Locate the cell with the specified text and output its [X, Y] center coordinate. 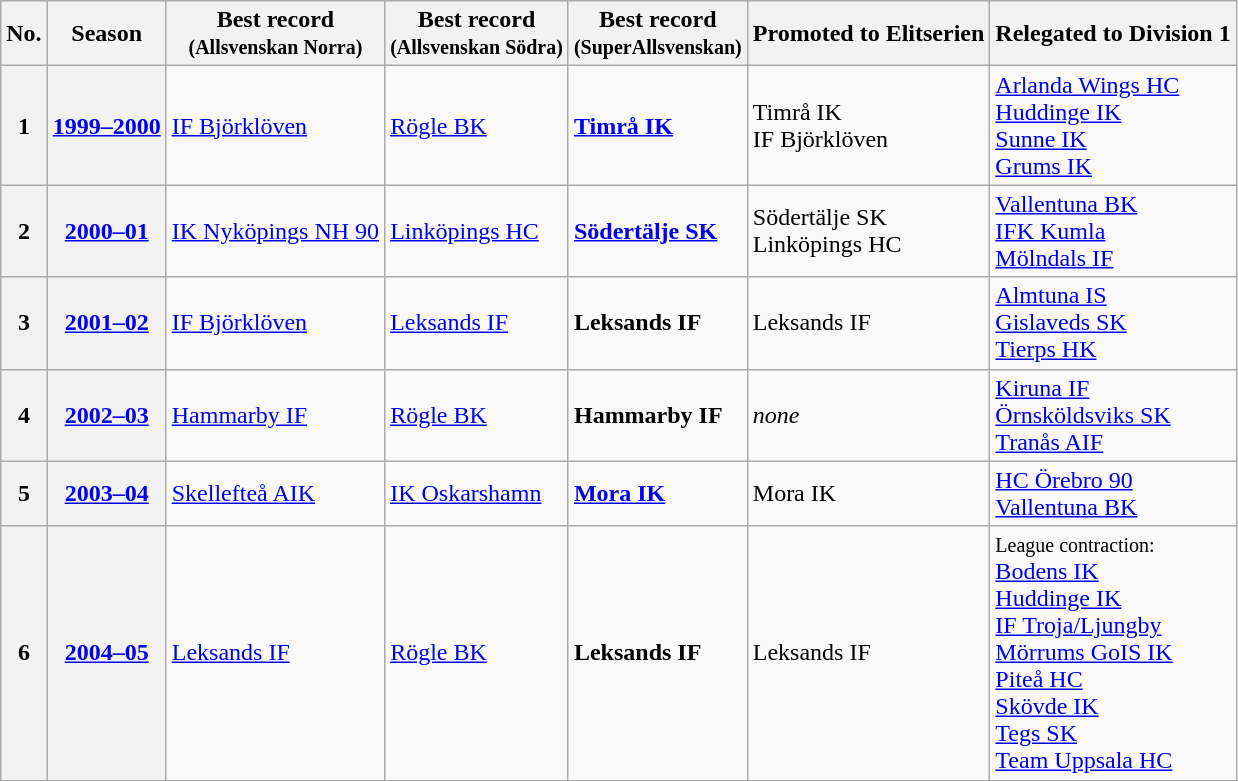
Linköpings HC [477, 231]
Timrå IKIF Björklöven [868, 126]
Relegated to Division 1 [1113, 34]
2001–02 [106, 323]
HC Örebro 90Vallentuna BK [1113, 494]
5 [24, 494]
Vallentuna BKIFK KumlaMölndals IF [1113, 231]
Kiruna IFÖrnsköldsviks SKTranås AIF [1113, 415]
6 [24, 653]
Best record(Allsvenskan Södra) [477, 34]
Timrå IK [658, 126]
Best record(SuperAllsvenskan) [658, 34]
2003–04 [106, 494]
Skellefteå AIK [275, 494]
IK Oskarshamn [477, 494]
Södertälje SK [658, 231]
Arlanda Wings HCHuddinge IKSunne IKGrums IK [1113, 126]
1999–2000 [106, 126]
2002–03 [106, 415]
2000–01 [106, 231]
No. [24, 34]
League contraction:Bodens IKHuddinge IKIF Troja/LjungbyMörrums GoIS IKPiteå HCSkövde IKTegs SKTeam Uppsala HC [1113, 653]
Almtuna ISGislaveds SKTierps HK [1113, 323]
2004–05 [106, 653]
Season [106, 34]
IK Nyköpings NH 90 [275, 231]
4 [24, 415]
none [868, 415]
Södertälje SKLinköpings HC [868, 231]
Promoted to Elitserien [868, 34]
Best record(Allsvenskan Norra) [275, 34]
3 [24, 323]
2 [24, 231]
1 [24, 126]
